Provide the [x, y] coordinate of the cell's center where the given text is located.  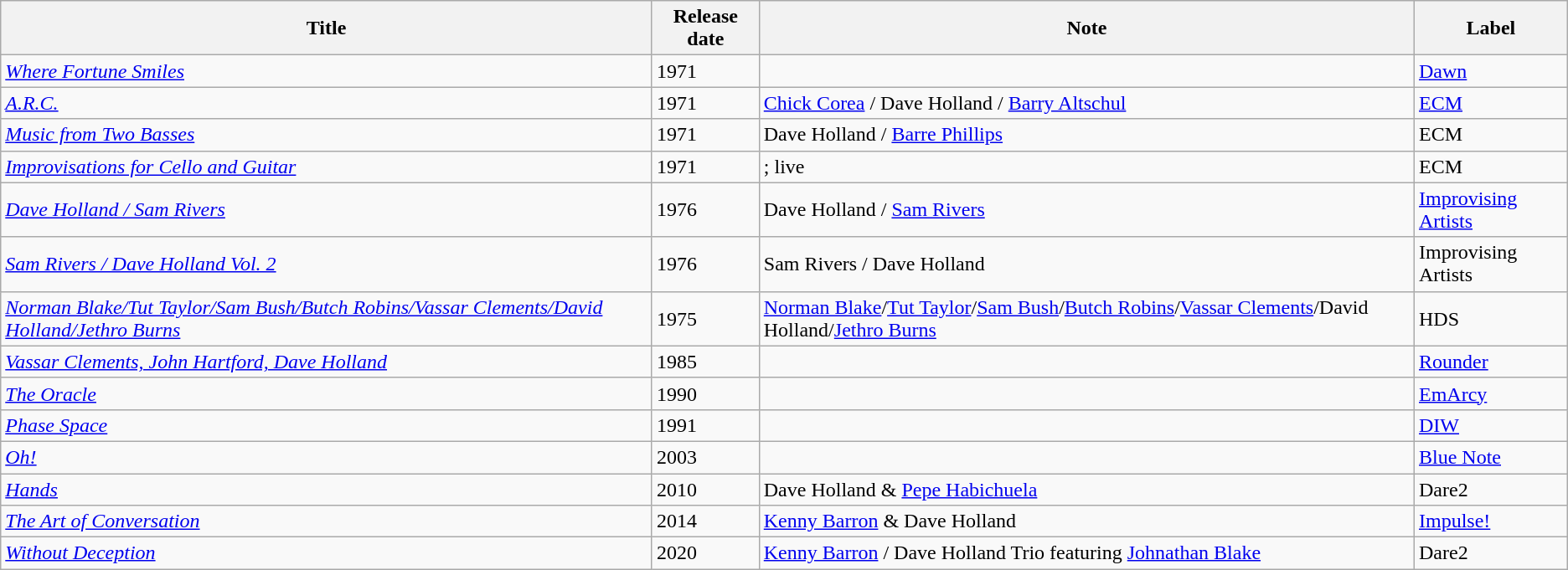
Without Deception [327, 553]
1985 [705, 362]
2003 [705, 457]
2020 [705, 553]
Hands [327, 490]
Dawn [1491, 71]
Vassar Clements, John Hartford, Dave Holland [327, 362]
1991 [705, 425]
Chick Corea / Dave Holland / Barry Altschul [1086, 103]
DIW [1491, 425]
1975 [705, 318]
Blue Note [1491, 457]
Kenny Barron & Dave Holland [1086, 521]
Oh! [327, 457]
EmArcy [1491, 393]
; live [1086, 167]
A.R.C. [327, 103]
Sam Rivers / Dave Holland [1086, 264]
Where Fortune Smiles [327, 71]
The Art of Conversation [327, 521]
The Oracle [327, 393]
Label [1491, 28]
Impulse! [1491, 521]
Release date [705, 28]
Title [327, 28]
Dave Holland / Barre Phillips [1086, 135]
2010 [705, 490]
HDS [1491, 318]
Rounder [1491, 362]
2014 [705, 521]
Improvisations for Cello and Guitar [327, 167]
Kenny Barron / Dave Holland Trio featuring Johnathan Blake [1086, 553]
Sam Rivers / Dave Holland Vol. 2 [327, 264]
Phase Space [327, 425]
Dave Holland & Pepe Habichuela [1086, 490]
Note [1086, 28]
1990 [705, 393]
Music from Two Basses [327, 135]
